Provide the [x, y] coordinate of the cell's center where the given text is located.  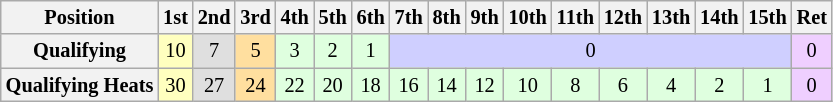
4 [671, 85]
Qualifying [80, 51]
1st [176, 17]
10th [528, 17]
Ret [812, 17]
5 [255, 51]
12 [485, 85]
9th [485, 17]
6th [371, 17]
16 [409, 85]
18 [371, 85]
3rd [255, 17]
30 [176, 85]
3 [295, 51]
Position [80, 17]
22 [295, 85]
24 [255, 85]
8th [447, 17]
27 [214, 85]
6 [623, 85]
4th [295, 17]
7 [214, 51]
20 [333, 85]
8 [576, 85]
13th [671, 17]
15th [767, 17]
14th [719, 17]
5th [333, 17]
14 [447, 85]
2nd [214, 17]
7th [409, 17]
Qualifying Heats [80, 85]
11th [576, 17]
12th [623, 17]
